Extract the [x, y] coordinate from the center of the cell holding the provided text.  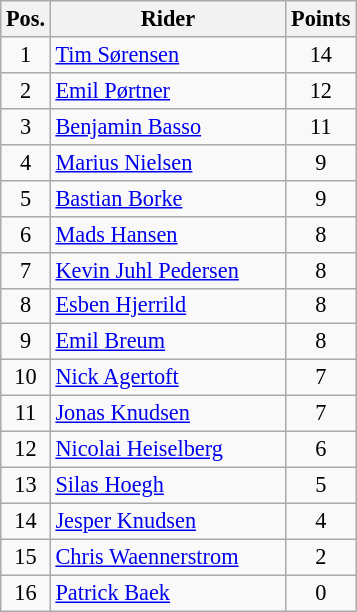
Benjamin Basso [168, 126]
Rider [168, 19]
3 [26, 126]
0 [321, 593]
Jesper Knudsen [168, 521]
Esben Hjerrild [168, 306]
Kevin Juhl Pedersen [168, 270]
Mads Hansen [168, 234]
Pos. [26, 19]
Emil Pørtner [168, 90]
Points [321, 19]
Patrick Baek [168, 593]
13 [26, 485]
Chris Waennerstrom [168, 557]
15 [26, 557]
Tim Sørensen [168, 55]
Jonas Knudsen [168, 414]
10 [26, 378]
Nicolai Heiselberg [168, 450]
1 [26, 55]
Silas Hoegh [168, 485]
Bastian Borke [168, 198]
Nick Agertoft [168, 378]
Emil Breum [168, 342]
Marius Nielsen [168, 162]
16 [26, 593]
